Scan for the cell matching the given text and deliver its [x, y] coordinate at center. 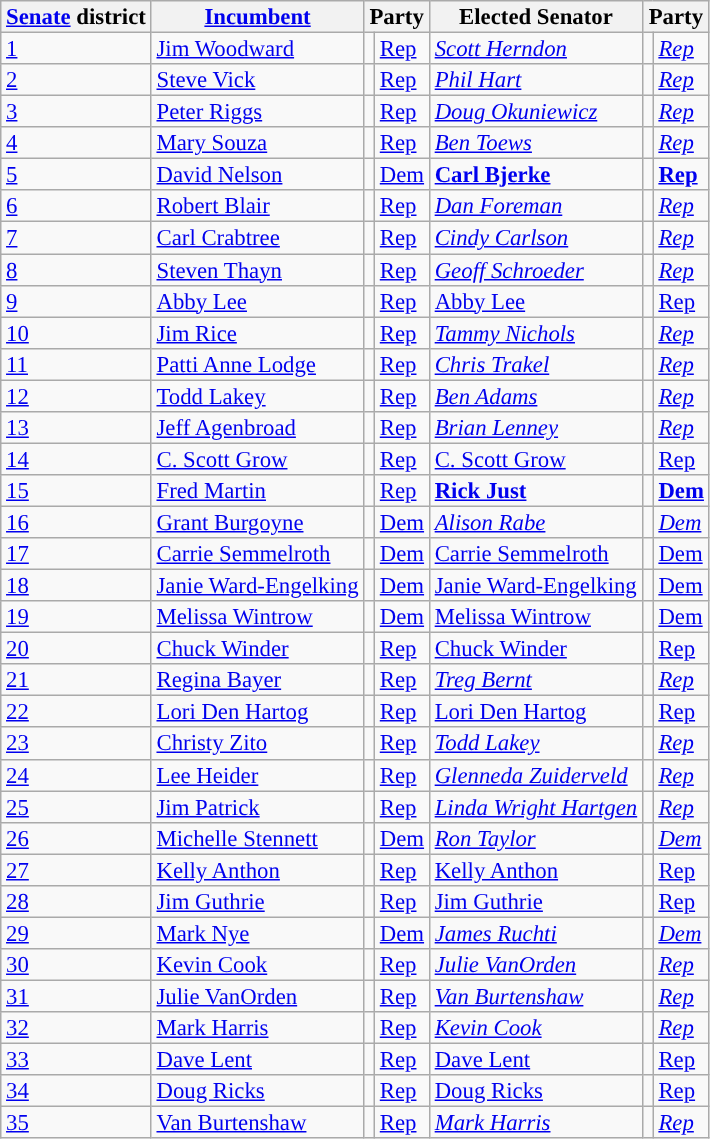
8 [76, 270]
29 [76, 933]
Grant Burgoyne [258, 522]
Patti Anne Lodge [258, 364]
9 [76, 301]
12 [76, 396]
James Ruchti [536, 933]
Carl Crabtree [258, 238]
14 [76, 459]
Robert Blair [258, 206]
31 [76, 996]
Mary Souza [258, 143]
Phil Hart [536, 80]
Chris Trakel [536, 364]
21 [76, 680]
2 [76, 80]
24 [76, 775]
Brian Lenney [536, 428]
15 [76, 491]
Jim Rice [258, 333]
Steven Thayn [258, 270]
Regina Bayer [258, 680]
Ben Adams [536, 396]
Dan Foreman [536, 206]
3 [76, 112]
33 [76, 1060]
1 [76, 49]
35 [76, 1123]
Tammy Nichols [536, 333]
Linda Wright Hartgen [536, 807]
10 [76, 333]
4 [76, 143]
Fred Martin [258, 491]
6 [76, 206]
7 [76, 238]
34 [76, 1091]
Geoff Schroeder [536, 270]
27 [76, 870]
Jim Woodward [258, 49]
Elected Senator [536, 17]
5 [76, 175]
17 [76, 554]
Doug Okuniewicz [536, 112]
Incumbent [258, 17]
11 [76, 364]
28 [76, 902]
Lee Heider [258, 775]
Mark Nye [258, 933]
26 [76, 838]
Carl Bjerke [536, 175]
Ron Taylor [536, 838]
Cindy Carlson [536, 238]
Steve Vick [258, 80]
13 [76, 428]
16 [76, 522]
Alison Rabe [536, 522]
Scott Herndon [536, 49]
David Nelson [258, 175]
Jeff Agenbroad [258, 428]
25 [76, 807]
Peter Riggs [258, 112]
Ben Toews [536, 143]
Jim Patrick [258, 807]
19 [76, 617]
Michelle Stennett [258, 838]
20 [76, 649]
18 [76, 586]
30 [76, 965]
23 [76, 744]
Christy Zito [258, 744]
Treg Bernt [536, 680]
22 [76, 712]
Glenneda Zuiderveld [536, 775]
Senate district [76, 17]
32 [76, 1028]
Rick Just [536, 491]
